For the text-containing cell, return its midpoint in (X, Y) coordinate format. 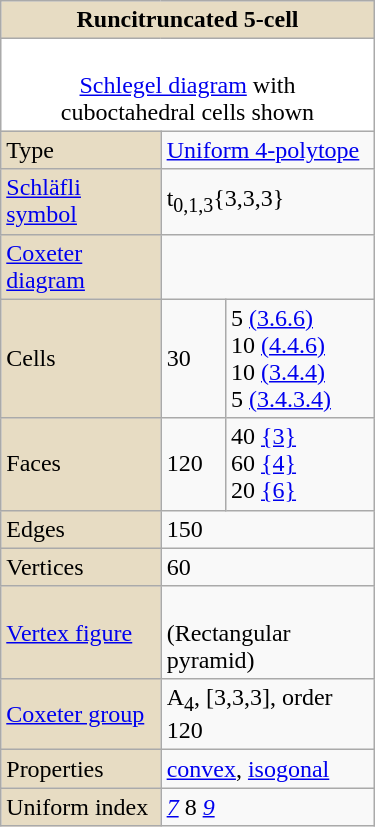
60 (268, 567)
(Rectangular pyramid) (268, 632)
150 (268, 529)
Schläfli symbol (81, 202)
120 (193, 464)
Edges (81, 529)
30 (193, 358)
t0,1,3{3,3,3} (268, 202)
Type (81, 150)
40 {3}60 {4}20 {6} (300, 464)
5 (3.6.6)10 (4.4.6)10 (3.4.4)5 (3.4.3.4) (300, 358)
Uniform index (81, 807)
Runcitruncated 5-cell (188, 20)
Properties (81, 769)
Cells (81, 358)
Faces (81, 464)
convex, isogonal (268, 769)
7 8 9 (268, 807)
Coxeter diagram (81, 266)
Vertices (81, 567)
Coxeter group (81, 714)
Vertex figure (81, 632)
Schlegel diagram withcuboctahedral cells shown (188, 85)
A4, [3,3,3], order 120 (268, 714)
Uniform 4-polytope (268, 150)
